Output the [x, y] coordinate of the center of the cell containing the given text.  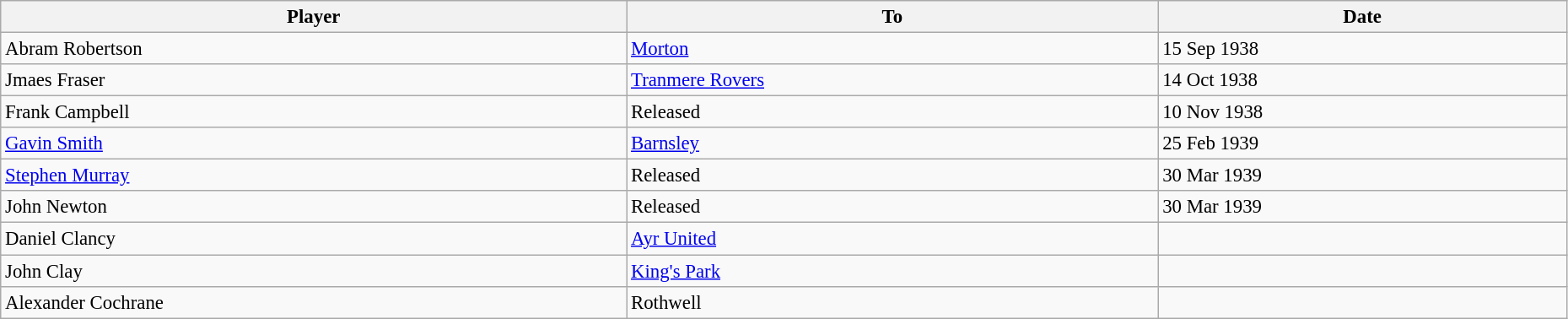
Rothwell [892, 302]
Tranmere Rovers [892, 80]
Gavin Smith [314, 143]
10 Nov 1938 [1362, 112]
John Newton [314, 207]
Frank Campbell [314, 112]
To [892, 17]
Stephen Murray [314, 176]
Daniel Clancy [314, 239]
15 Sep 1938 [1362, 49]
25 Feb 1939 [1362, 143]
Player [314, 17]
Alexander Cochrane [314, 302]
Ayr United [892, 239]
King's Park [892, 271]
Jmaes Fraser [314, 80]
Date [1362, 17]
Abram Robertson [314, 49]
Morton [892, 49]
John Clay [314, 271]
14 Oct 1938 [1362, 80]
Barnsley [892, 143]
